Identify which cell holds the provided text, then report its (x, y) central coordinate. 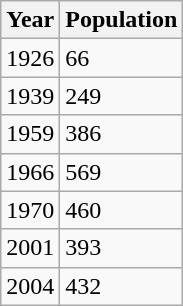
569 (122, 172)
249 (122, 96)
2001 (30, 248)
Year (30, 20)
1970 (30, 210)
386 (122, 134)
460 (122, 210)
66 (122, 58)
1926 (30, 58)
1966 (30, 172)
432 (122, 286)
393 (122, 248)
1959 (30, 134)
1939 (30, 96)
Population (122, 20)
2004 (30, 286)
